Locate the cell with the specified text and output its (X, Y) center coordinate. 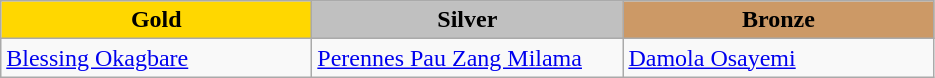
Damola Osayemi (778, 58)
Blessing Okagbare (156, 58)
Silver (468, 20)
Bronze (778, 20)
Gold (156, 20)
Perennes Pau Zang Milama (468, 58)
